Determine the [X, Y] coordinate at the center of the cell enclosing the given text.  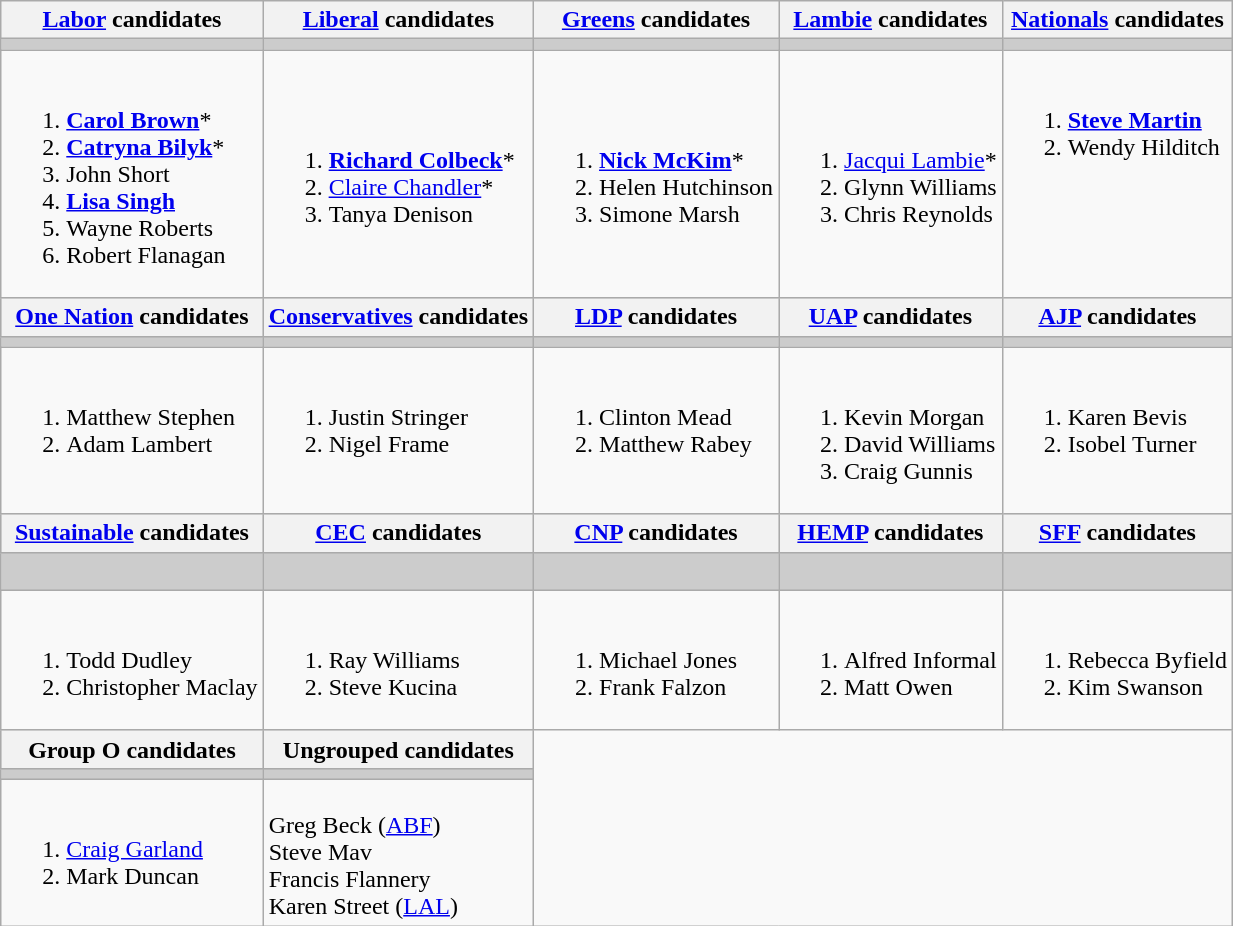
Greg Beck (ABF) Steve Mav Francis Flannery Karen Street (LAL) [398, 852]
AJP candidates [1117, 317]
Alfred InformalMatt Owen [891, 660]
SFF candidates [1117, 533]
CEC candidates [398, 533]
Karen BevisIsobel Turner [1117, 430]
Michael JonesFrank Falzon [656, 660]
Justin StringerNigel Frame [398, 430]
Jacqui Lambie*Glynn WilliamsChris Reynolds [891, 174]
Liberal candidates [398, 20]
Rebecca ByfieldKim Swanson [1117, 660]
Nationals candidates [1117, 20]
One Nation candidates [132, 317]
CNP candidates [656, 533]
Craig GarlandMark Duncan [132, 852]
Labor candidates [132, 20]
HEMP candidates [891, 533]
Lambie candidates [891, 20]
Carol Brown*Catryna Bilyk*John ShortLisa SinghWayne RobertsRobert Flanagan [132, 174]
Kevin MorganDavid WilliamsCraig Gunnis [891, 430]
Nick McKim*Helen HutchinsonSimone Marsh [656, 174]
Group O candidates [132, 749]
Sustainable candidates [132, 533]
Greens candidates [656, 20]
Conservatives candidates [398, 317]
Richard Colbeck*Claire Chandler*Tanya Denison [398, 174]
Todd DudleyChristopher Maclay [132, 660]
Matthew StephenAdam Lambert [132, 430]
UAP candidates [891, 317]
LDP candidates [656, 317]
Ray WilliamsSteve Kucina [398, 660]
Clinton MeadMatthew Rabey [656, 430]
Ungrouped candidates [398, 749]
Steve MartinWendy Hilditch [1117, 174]
